From the cell containing the given text, extract its center point as (X, Y) coordinate. 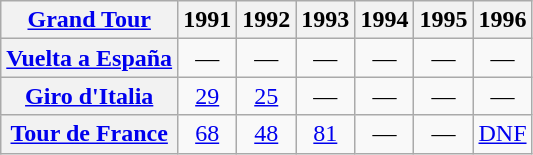
25 (266, 96)
Vuelta a España (90, 58)
1993 (326, 20)
81 (326, 134)
29 (208, 96)
1994 (384, 20)
Grand Tour (90, 20)
Tour de France (90, 134)
DNF (502, 134)
1995 (444, 20)
1992 (266, 20)
Giro d'Italia (90, 96)
68 (208, 134)
48 (266, 134)
1991 (208, 20)
1996 (502, 20)
